Identify which cell holds the provided text, then report its [x, y] central coordinate. 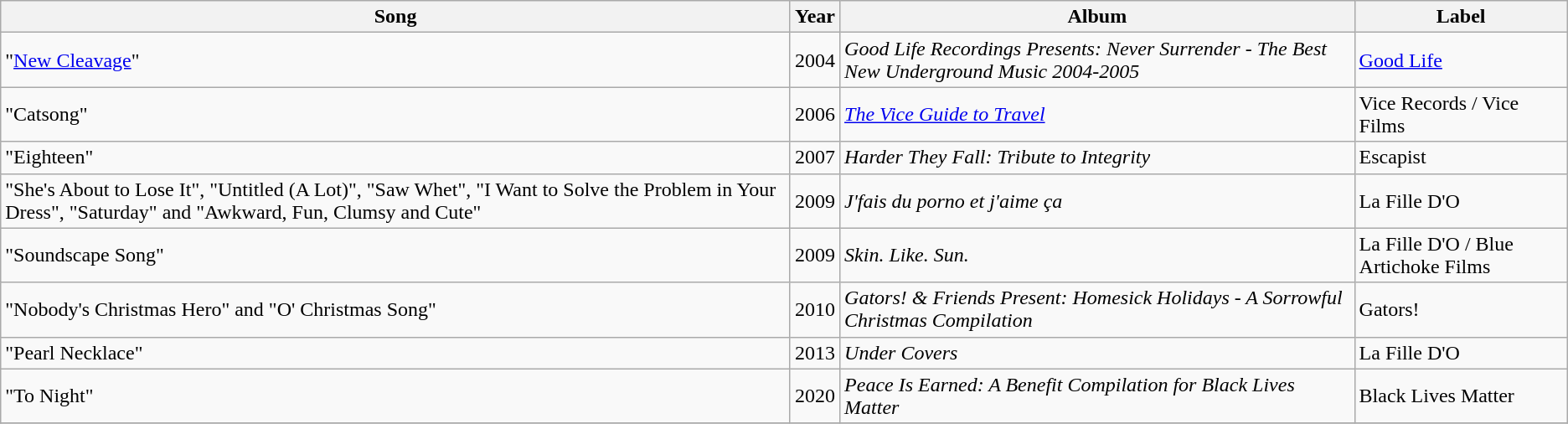
"To Night" [395, 396]
"New Cleavage" [395, 60]
2010 [814, 310]
The Vice Guide to Travel [1097, 114]
Song [395, 17]
La Fille D'O / Blue Artichoke Films [1461, 255]
"Pearl Necklace" [395, 353]
2004 [814, 60]
Under Covers [1097, 353]
"She's About to Lose It", "Untitled (A Lot)", "Saw Whet", "I Want to Solve the Problem in Your Dress", "Saturday" and "Awkward, Fun, Clumsy and Cute" [395, 201]
Harder They Fall: Tribute to Integrity [1097, 158]
Gators! & Friends Present: Homesick Holidays - A Sorrowful Christmas Compilation [1097, 310]
Good Life [1461, 60]
Label [1461, 17]
Black Lives Matter [1461, 396]
Gators! [1461, 310]
2006 [814, 114]
2020 [814, 396]
2013 [814, 353]
"Catsong" [395, 114]
2007 [814, 158]
Good Life Recordings Presents: Never Surrender - The Best New Underground Music 2004-2005 [1097, 60]
J'fais du porno et j'aime ça [1097, 201]
Skin. Like. Sun. [1097, 255]
Year [814, 17]
Peace Is Earned: A Benefit Compilation for Black Lives Matter [1097, 396]
"Nobody's Christmas Hero" and "O' Christmas Song" [395, 310]
"Eighteen" [395, 158]
Escapist [1461, 158]
"Soundscape Song" [395, 255]
Vice Records / Vice Films [1461, 114]
Album [1097, 17]
